Return the [x, y] coordinate for the center point of the cell that contains the specified text.  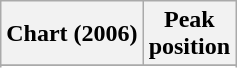
Chart (2006) [72, 34]
Peakposition [189, 34]
